Return [x, y] of the center of cell containing provided text 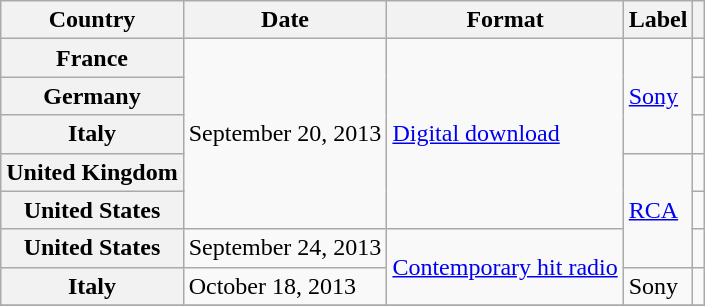
Format [505, 20]
Date [285, 20]
United Kingdom [92, 172]
Country [92, 20]
September 20, 2013 [285, 134]
October 18, 2013 [285, 286]
Label [658, 20]
Contemporary hit radio [505, 267]
September 24, 2013 [285, 248]
Digital download [505, 134]
RCA [658, 210]
Germany [92, 96]
France [92, 58]
